Locate the cell with the specified text and output its [x, y] center coordinate. 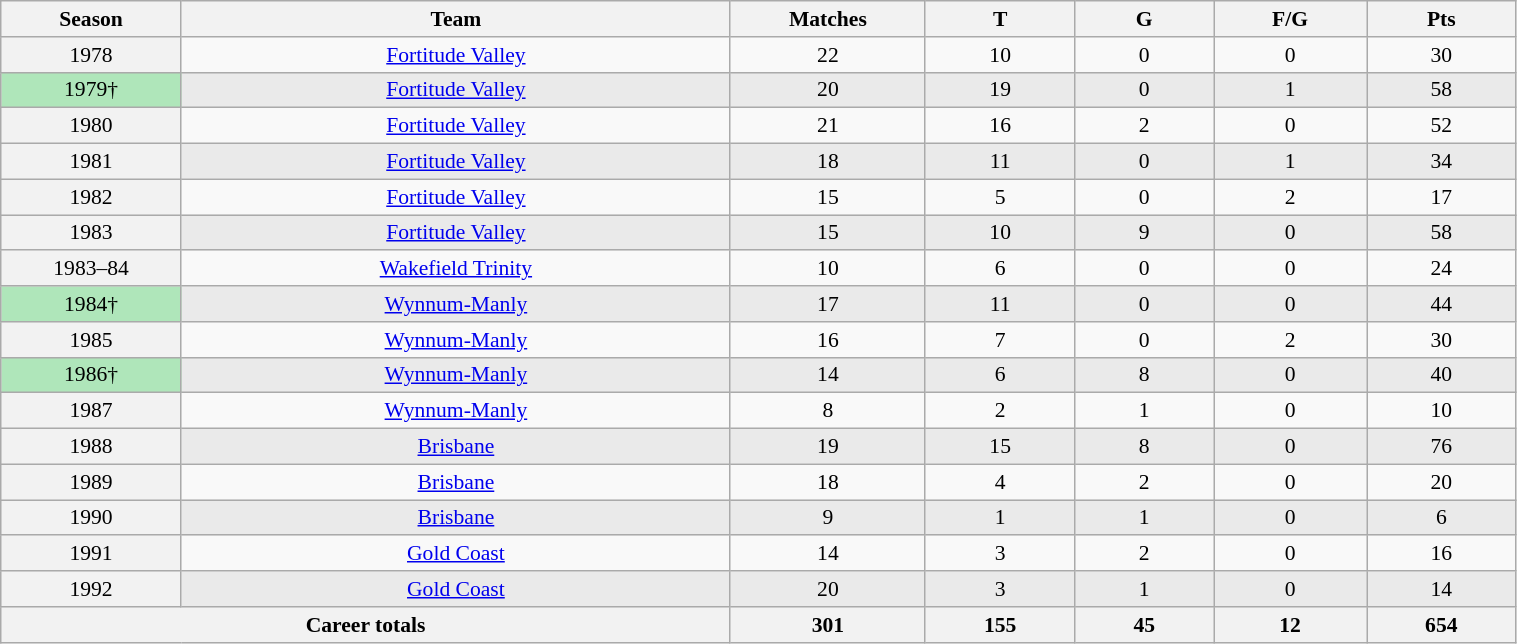
1991 [92, 554]
40 [1442, 375]
Team [456, 19]
Career totals [366, 625]
Season [92, 19]
5 [1000, 197]
44 [1442, 304]
21 [828, 126]
1985 [92, 340]
45 [1144, 625]
1987 [92, 411]
52 [1442, 126]
1980 [92, 126]
76 [1442, 447]
22 [828, 55]
1988 [92, 447]
1979† [92, 90]
1989 [92, 482]
301 [828, 625]
G [1144, 19]
F/G [1290, 19]
4 [1000, 482]
24 [1442, 269]
1983–84 [92, 269]
1981 [92, 162]
1983 [92, 233]
1992 [92, 589]
1982 [92, 197]
Pts [1442, 19]
1978 [92, 55]
654 [1442, 625]
Wakefield Trinity [456, 269]
34 [1442, 162]
1986† [92, 375]
1990 [92, 518]
Matches [828, 19]
7 [1000, 340]
1984† [92, 304]
155 [1000, 625]
T [1000, 19]
12 [1290, 625]
